Detect which cell encompasses the target text, then output its (x, y) center coordinate. 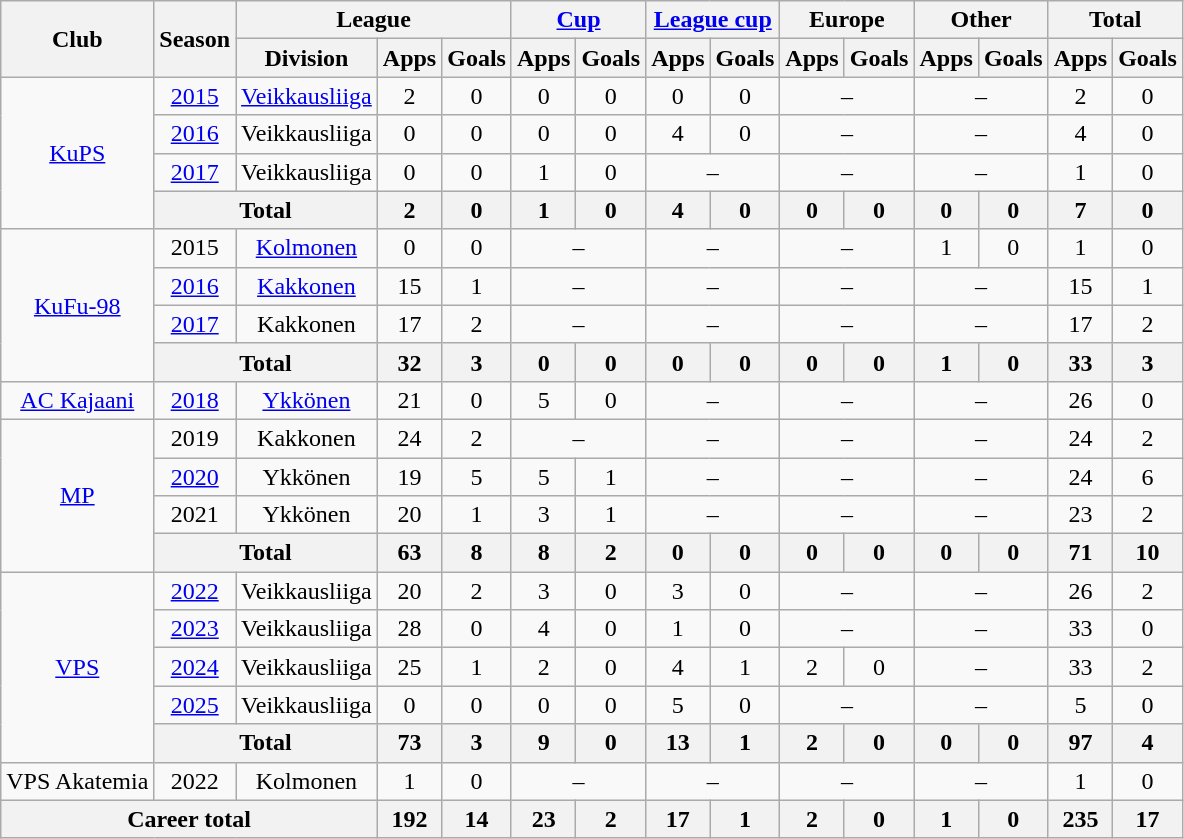
73 (409, 743)
2025 (195, 705)
Career total (190, 819)
2024 (195, 667)
2020 (195, 477)
25 (409, 667)
KuFu-98 (78, 305)
MP (78, 495)
235 (1080, 819)
2019 (195, 438)
Season (195, 39)
71 (1080, 553)
Club (78, 39)
9 (543, 743)
2021 (195, 515)
6 (1148, 477)
32 (409, 362)
Europe (847, 20)
Division (307, 58)
AC Kajaani (78, 400)
League cup (713, 20)
League (374, 20)
14 (477, 819)
2023 (195, 629)
10 (1148, 553)
63 (409, 553)
13 (678, 743)
KuPS (78, 153)
Other (981, 20)
VPS (78, 667)
7 (1080, 210)
21 (409, 400)
97 (1080, 743)
2018 (195, 400)
VPS Akatemia (78, 781)
192 (409, 819)
19 (409, 477)
Cup (578, 20)
28 (409, 629)
